From the cell containing the given text, extract its center point as (x, y) coordinate. 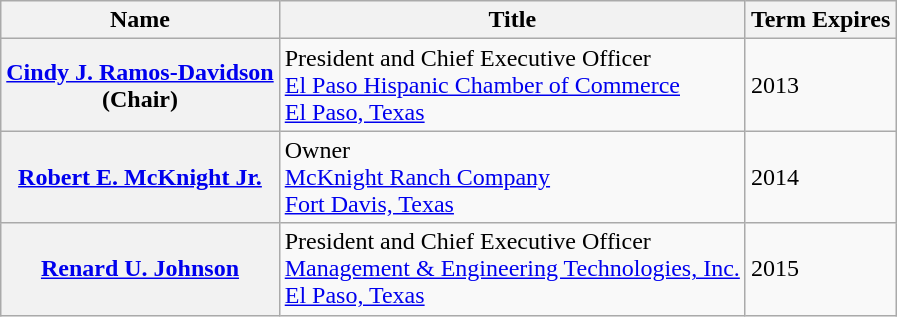
2015 (820, 269)
Robert E. McKnight Jr. (140, 177)
Name (140, 20)
Renard U. Johnson (140, 269)
Title (512, 20)
Cindy J. Ramos-Davidson(Chair) (140, 85)
President and Chief Executive OfficerManagement & Engineering Technologies, Inc.El Paso, Texas (512, 269)
2013 (820, 85)
President and Chief Executive OfficerEl Paso Hispanic Chamber of CommerceEl Paso, Texas (512, 85)
2014 (820, 177)
Term Expires (820, 20)
OwnerMcKnight Ranch CompanyFort Davis, Texas (512, 177)
